Output the [x, y] coordinate of the center of the cell containing the given text.  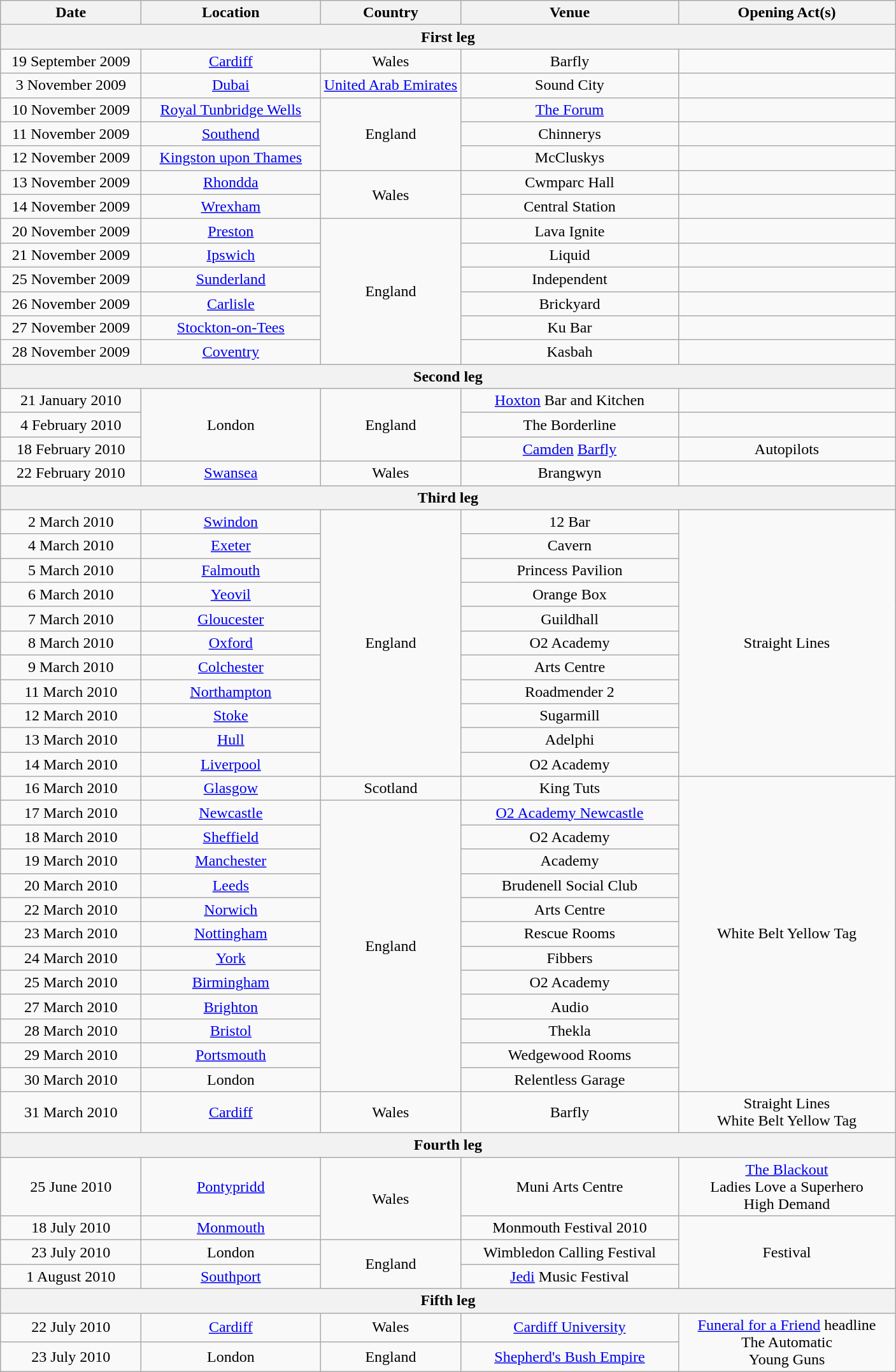
United Arab Emirates [391, 85]
Festival [787, 1252]
Brighton [231, 1006]
Rhondda [231, 182]
8 March 2010 [71, 643]
Cavern [569, 546]
Funeral for a Friend headlineThe AutomaticYoung Guns [787, 1342]
Liverpool [231, 764]
Fifth leg [448, 1301]
Fourth leg [448, 1145]
19 September 2009 [71, 61]
Monmouth Festival 2010 [569, 1228]
Adelphi [569, 740]
20 March 2010 [71, 885]
Chinnerys [569, 134]
Brickyard [569, 304]
Jedi Music Festival [569, 1276]
Norwich [231, 910]
Gloucester [231, 618]
The Forum [569, 110]
21 November 2009 [71, 255]
Birmingham [231, 982]
14 November 2009 [71, 206]
McCluskys [569, 158]
13 November 2009 [71, 182]
Brudenell Social Club [569, 885]
Rescue Rooms [569, 934]
White Belt Yellow Tag [787, 934]
Colchester [231, 667]
20 November 2009 [71, 231]
4 March 2010 [71, 546]
29 March 2010 [71, 1055]
22 February 2010 [71, 473]
Northampton [231, 691]
14 March 2010 [71, 764]
Third leg [448, 497]
Orange Box [569, 594]
Hull [231, 740]
2 March 2010 [71, 522]
Southend [231, 134]
Ipswich [231, 255]
First leg [448, 37]
Kasbah [569, 352]
27 March 2010 [71, 1006]
24 March 2010 [71, 958]
Oxford [231, 643]
Sunderland [231, 279]
Camden Barfly [569, 449]
Thekla [569, 1031]
Carlisle [231, 304]
Yeovil [231, 594]
Venue [569, 13]
Dubai [231, 85]
Wedgewood Rooms [569, 1055]
King Tuts [569, 789]
Relentless Garage [569, 1080]
Coventry [231, 352]
Central Station [569, 206]
Straight LinesWhite Belt Yellow Tag [787, 1112]
17 March 2010 [71, 813]
Shepherd's Bush Empire [569, 1357]
12 March 2010 [71, 716]
Preston [231, 231]
Ku Bar [569, 328]
7 March 2010 [71, 618]
Royal Tunbridge Wells [231, 110]
12 Bar [569, 522]
19 March 2010 [71, 861]
12 November 2009 [71, 158]
18 February 2010 [71, 449]
Autopilots [787, 449]
Pontypridd [231, 1187]
25 June 2010 [71, 1187]
25 March 2010 [71, 982]
Falmouth [231, 570]
Monmouth [231, 1228]
26 November 2009 [71, 304]
Location [231, 13]
Southport [231, 1276]
11 March 2010 [71, 691]
Leeds [231, 885]
Independent [569, 279]
16 March 2010 [71, 789]
Portsmouth [231, 1055]
Bristol [231, 1031]
5 March 2010 [71, 570]
Kingston upon Thames [231, 158]
Sheffield [231, 837]
Glasgow [231, 789]
Brangwyn [569, 473]
30 March 2010 [71, 1080]
Sugarmill [569, 716]
Liquid [569, 255]
Audio [569, 1006]
The BlackoutLadies Love a Superhero High Demand [787, 1187]
Stockton-on-Tees [231, 328]
Fibbers [569, 958]
Stoke [231, 716]
21 January 2010 [71, 401]
Newcastle [231, 813]
Princess Pavilion [569, 570]
Scotland [391, 789]
Swansea [231, 473]
18 July 2010 [71, 1228]
Date [71, 13]
22 July 2010 [71, 1327]
Academy [569, 861]
Cardiff University [569, 1327]
6 March 2010 [71, 594]
3 November 2009 [71, 85]
10 November 2009 [71, 110]
11 November 2009 [71, 134]
Nottingham [231, 934]
Wrexham [231, 206]
Second leg [448, 376]
Exeter [231, 546]
28 November 2009 [71, 352]
22 March 2010 [71, 910]
Wimbledon Calling Festival [569, 1252]
27 November 2009 [71, 328]
The Borderline [569, 425]
Hoxton Bar and Kitchen [569, 401]
York [231, 958]
Sound City [569, 85]
4 February 2010 [71, 425]
O2 Academy Newcastle [569, 813]
31 March 2010 [71, 1112]
Lava Ignite [569, 231]
23 March 2010 [71, 934]
9 March 2010 [71, 667]
Opening Act(s) [787, 13]
28 March 2010 [71, 1031]
Muni Arts Centre [569, 1187]
Straight Lines [787, 643]
1 August 2010 [71, 1276]
Guildhall [569, 618]
Roadmender 2 [569, 691]
18 March 2010 [71, 837]
13 March 2010 [71, 740]
Swindon [231, 522]
Manchester [231, 861]
Cwmparc Hall [569, 182]
Country [391, 13]
25 November 2009 [71, 279]
